Detect which cell encompasses the target text, then output its [X, Y] center coordinate. 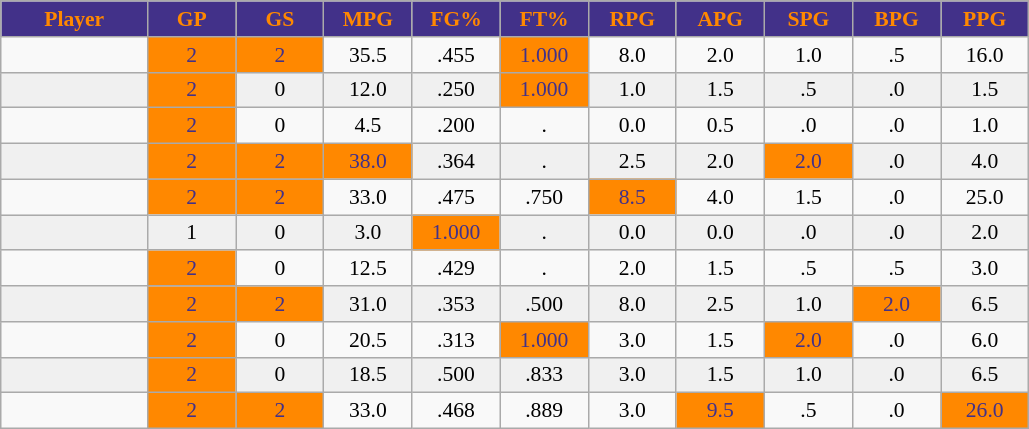
9.5 [720, 411]
31.0 [368, 304]
RPG [632, 19]
8.5 [632, 197]
16.0 [985, 55]
.364 [456, 162]
SPG [808, 19]
12.0 [368, 90]
GP [192, 19]
.429 [456, 269]
.750 [544, 197]
MPG [368, 19]
18.5 [368, 375]
.455 [456, 55]
20.5 [368, 340]
.833 [544, 375]
.200 [456, 126]
1 [192, 233]
Player [74, 19]
6.0 [985, 340]
35.5 [368, 55]
26.0 [985, 411]
4.5 [368, 126]
.889 [544, 411]
12.5 [368, 269]
PPG [985, 19]
APG [720, 19]
GS [280, 19]
.475 [456, 197]
FT% [544, 19]
25.0 [985, 197]
.468 [456, 411]
.353 [456, 304]
BPG [896, 19]
0.5 [720, 126]
FG% [456, 19]
.250 [456, 90]
.313 [456, 340]
38.0 [368, 162]
